Capture the cell that displays the provided text and extract its (X, Y) central coordinate. 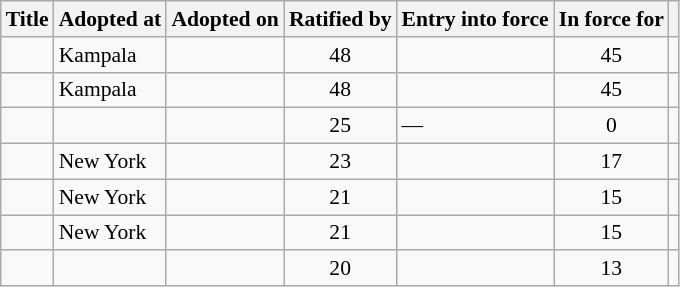
13 (612, 268)
In force for (612, 19)
Adopted on (224, 19)
25 (340, 126)
23 (340, 161)
17 (612, 161)
20 (340, 268)
0 (612, 126)
Ratified by (340, 19)
Adopted at (110, 19)
Entry into force (474, 19)
— (474, 126)
Title (28, 19)
